Locate the cell with the specified text and output its (X, Y) center coordinate. 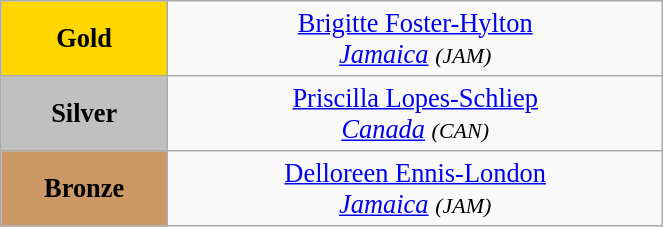
Brigitte Foster-HyltonJamaica (JAM) (416, 38)
Bronze (84, 188)
Silver (84, 112)
Gold (84, 38)
Delloreen Ennis-LondonJamaica (JAM) (416, 188)
Priscilla Lopes-SchliepCanada (CAN) (416, 112)
